Provide the (X, Y) coordinate of the cell's center where the given text is located.  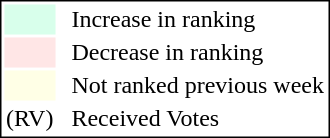
Decrease in ranking (198, 53)
Received Votes (198, 119)
Increase in ranking (198, 19)
(RV) (29, 119)
Not ranked previous week (198, 85)
